Provide the [X, Y] coordinate of the cell's center where the given text is located.  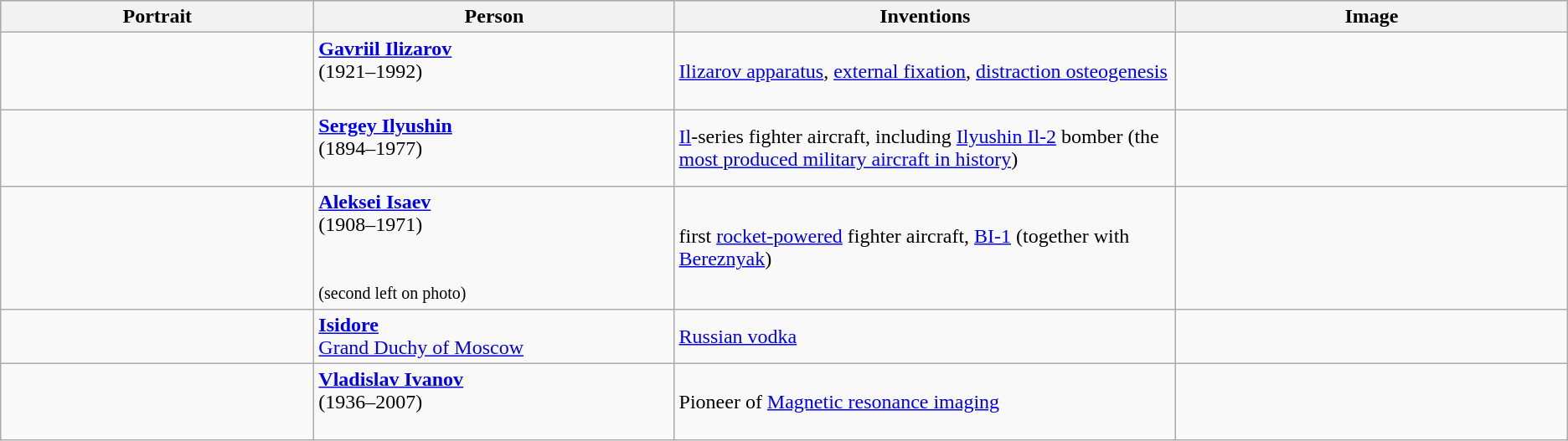
Ilizarov apparatus, external fixation, distraction osteogenesis [925, 71]
Portrait [157, 17]
Il-series fighter aircraft, including Ilyushin Il-2 bomber (the most produced military aircraft in history) [925, 148]
Pioneer of Magnetic resonance imaging [925, 402]
Inventions [925, 17]
Aleksei Isaev (1908–1971)(second left on photo) [494, 248]
first rocket-powered fighter aircraft, BI-1 (together with Bereznyak) [925, 248]
Sergey Ilyushin (1894–1977) [494, 148]
Person [494, 17]
Gavriil Ilizarov (1921–1992) [494, 71]
Russian vodka [925, 336]
Vladislav Ivanov (1936–2007) [494, 402]
Isidore Grand Duchy of Moscow [494, 336]
Image [1372, 17]
